Determine the [X, Y] coordinate at the center of the cell enclosing the given text.  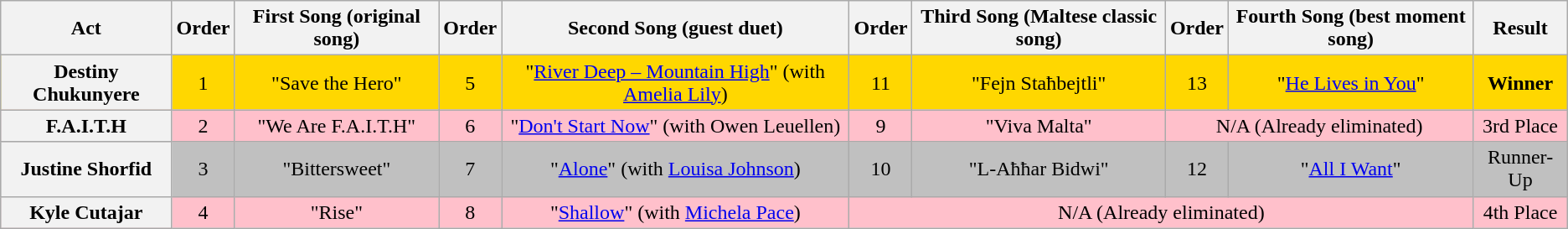
Act [86, 29]
"L-Aħħar Bidwi" [1039, 169]
"Viva Malta" [1039, 126]
Second Song (guest duet) [675, 29]
Kyle Cutajar [86, 212]
"Rise" [337, 212]
11 [881, 82]
"We Are F.A.I.T.H" [337, 126]
"Save the Hero" [337, 82]
1 [203, 82]
10 [881, 169]
"River Deep – Mountain High" (with Amelia Lily) [675, 82]
9 [881, 126]
"Bittersweet" [337, 169]
2 [203, 126]
4th Place [1520, 212]
"Fejn Staħbejtli" [1039, 82]
Destiny Chukunyere [86, 82]
3 [203, 169]
"Alone" (with Louisa Johnson) [675, 169]
Fourth Song (best moment song) [1350, 29]
4 [203, 212]
"All I Want" [1350, 169]
"Shallow" (with Michela Pace) [675, 212]
7 [471, 169]
13 [1196, 82]
6 [471, 126]
5 [471, 82]
"Don't Start Now" (with Owen Leuellen) [675, 126]
F.A.I.T.H [86, 126]
Winner [1520, 82]
"He Lives in You" [1350, 82]
First Song (original song) [337, 29]
Result [1520, 29]
12 [1196, 169]
8 [471, 212]
Justine Shorfid [86, 169]
Runner-Up [1520, 169]
3rd Place [1520, 126]
Third Song (Maltese classic song) [1039, 29]
